Locate the cell with the specified text and output its (X, Y) center coordinate. 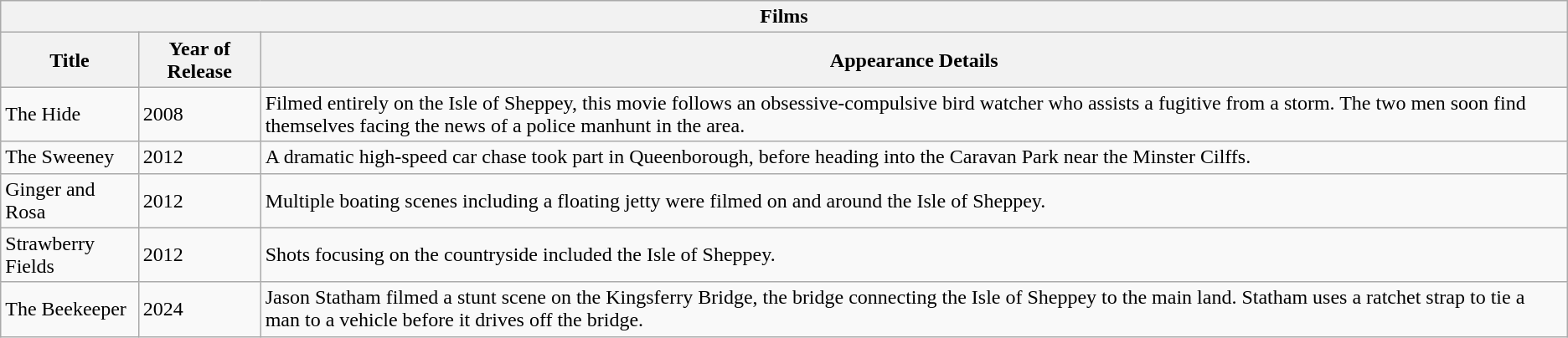
Year of Release (199, 60)
Strawberry Fields (70, 254)
A dramatic high-speed car chase took part in Queenborough, before heading into the Caravan Park near the Minster Cilffs. (914, 157)
Ginger and Rosa (70, 201)
2008 (199, 114)
Appearance Details (914, 60)
The Beekeeper (70, 310)
Films (784, 17)
The Sweeney (70, 157)
Shots focusing on the countryside included the Isle of Sheppey. (914, 254)
2024 (199, 310)
Multiple boating scenes including a floating jetty were filmed on and around the Isle of Sheppey. (914, 201)
Title (70, 60)
The Hide (70, 114)
